For the text-containing cell, return its midpoint in (X, Y) coordinate format. 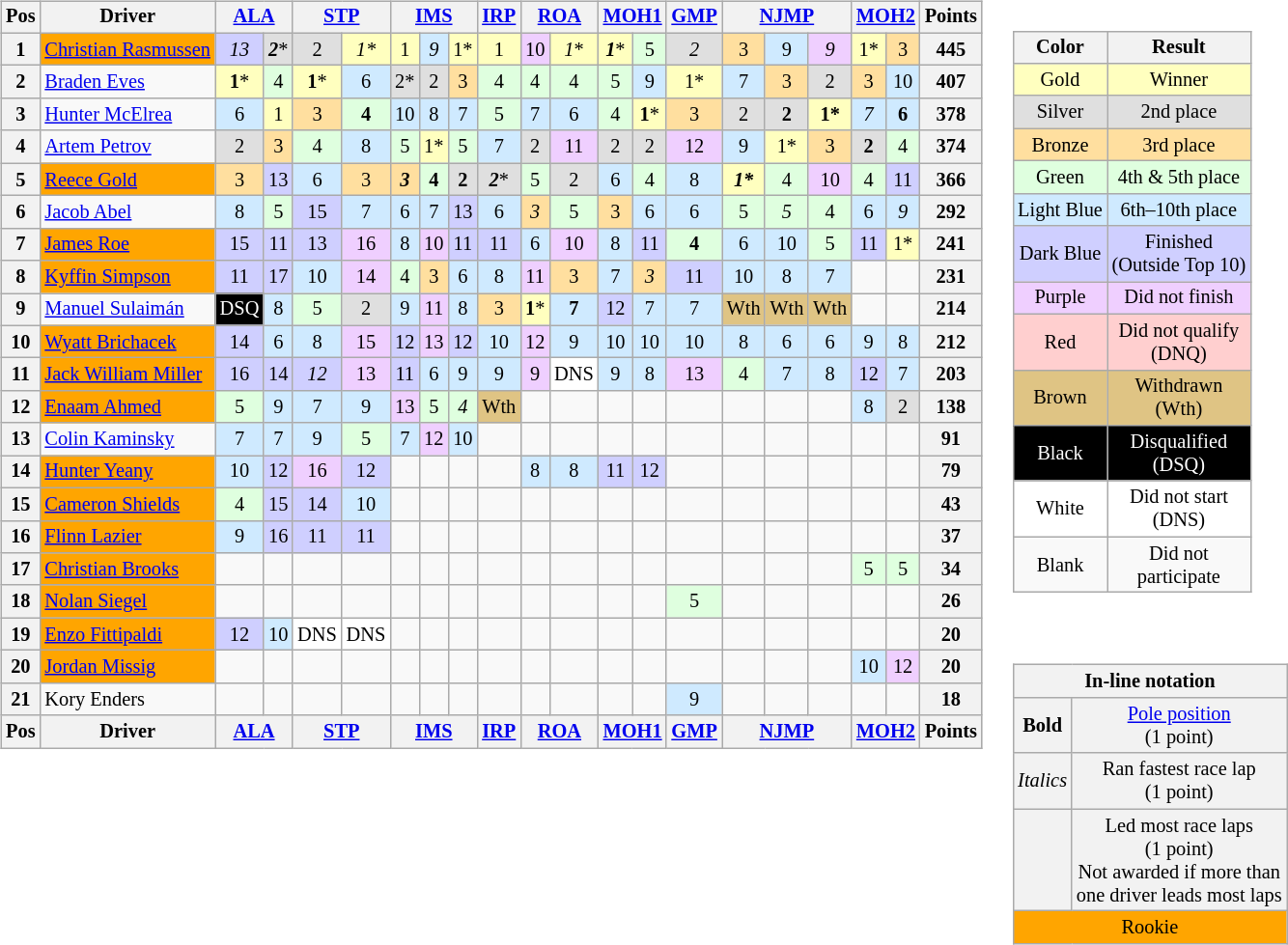
374 (951, 147)
Green (1060, 178)
445 (951, 49)
Bold (1043, 726)
Wyatt Brichacek (127, 342)
In-line notation (1149, 681)
Bronze (1060, 145)
Braden Eves (127, 82)
Artem Petrov (127, 147)
19 (20, 634)
4th & 5th place (1179, 178)
Did not start(DNS) (1179, 509)
Did not qualify(DNQ) (1179, 342)
241 (951, 244)
Silver (1060, 112)
Italics (1043, 781)
Withdrawn(Wth) (1179, 398)
Red (1060, 342)
Winner (1179, 80)
366 (951, 180)
203 (951, 375)
Did not finish (1179, 298)
Hunter Yeany (127, 472)
2nd place (1179, 112)
21 (20, 699)
Jacob Abel (127, 212)
Colin Kaminsky (127, 439)
26 (951, 601)
231 (951, 277)
Nolan Siegel (127, 601)
Enzo Fittipaldi (127, 634)
Christian Rasmussen (127, 49)
Dark Blue (1060, 254)
Jack William Miller (127, 375)
Jordan Missig (127, 667)
Brown (1060, 398)
292 (951, 212)
378 (951, 115)
Gold (1060, 80)
Kyffin Simpson (127, 277)
43 (951, 504)
91 (951, 439)
214 (951, 310)
Led most race laps(1 point)Not awarded if more thanone driver leads most laps (1180, 860)
Cameron Shields (127, 504)
3rd place (1179, 145)
138 (951, 407)
Finished(Outside Top 10) (1179, 254)
34 (951, 570)
6th–10th place (1179, 209)
Rookie (1149, 928)
Light Blue (1060, 209)
Color (1060, 47)
Flinn Lazier (127, 537)
Disqualified(DSQ) (1179, 454)
79 (951, 472)
DSQ (239, 310)
37 (951, 537)
Enaam Ahmed (127, 407)
407 (951, 82)
Result (1179, 47)
Purple (1060, 298)
Manuel Sulaimán (127, 310)
Did notparticipate (1179, 565)
Black (1060, 454)
Blank (1060, 565)
White (1060, 509)
Kory Enders (127, 699)
Christian Brooks (127, 570)
Ran fastest race lap(1 point) (1180, 781)
Reece Gold (127, 180)
James Roe (127, 244)
Pole position(1 point) (1180, 726)
Hunter McElrea (127, 115)
212 (951, 342)
